Output the [X, Y] coordinate of the center of the cell containing the given text.  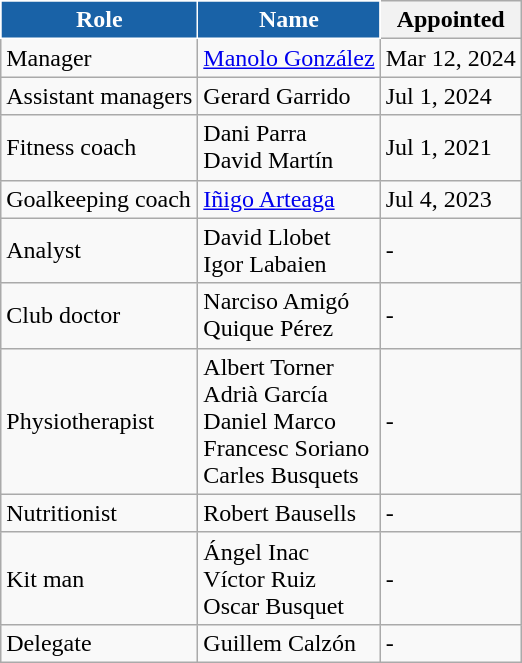
Physiotherapist [100, 421]
Jul 4, 2023 [450, 199]
Nutritionist [100, 513]
Assistant managers [100, 96]
Kit man [100, 578]
Iñigo Arteaga [289, 199]
Ángel Inac Víctor Ruiz Oscar Busquet [289, 578]
Appointed [450, 20]
Mar 12, 2024 [450, 58]
Role [100, 20]
Fitness coach [100, 148]
David Llobet Igor Labaien [289, 250]
Name [289, 20]
Dani Parra David Martín [289, 148]
Guillem Calzón [289, 643]
Albert Torner Adrià García Daniel Marco Francesc Soriano Carles Busquets [289, 421]
Narciso Amigó Quique Pérez [289, 316]
Jul 1, 2021 [450, 148]
Gerard Garrido [289, 96]
Delegate [100, 643]
Robert Bausells [289, 513]
Manager [100, 58]
Club doctor [100, 316]
Analyst [100, 250]
Jul 1, 2024 [450, 96]
Goalkeeping coach [100, 199]
Manolo González [289, 58]
